From the cell containing the given text, extract its center point as [X, Y] coordinate. 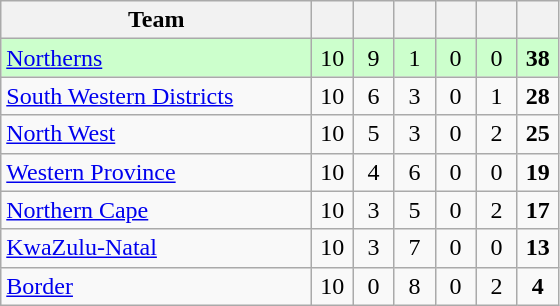
North West [156, 134]
25 [538, 134]
Western Province [156, 172]
Border [156, 286]
KwaZulu-Natal [156, 248]
38 [538, 58]
9 [374, 58]
28 [538, 96]
13 [538, 248]
17 [538, 210]
South Western Districts [156, 96]
7 [414, 248]
Northerns [156, 58]
Team [156, 20]
8 [414, 286]
Northern Cape [156, 210]
19 [538, 172]
